Identify which cell holds the provided text, then report its (x, y) central coordinate. 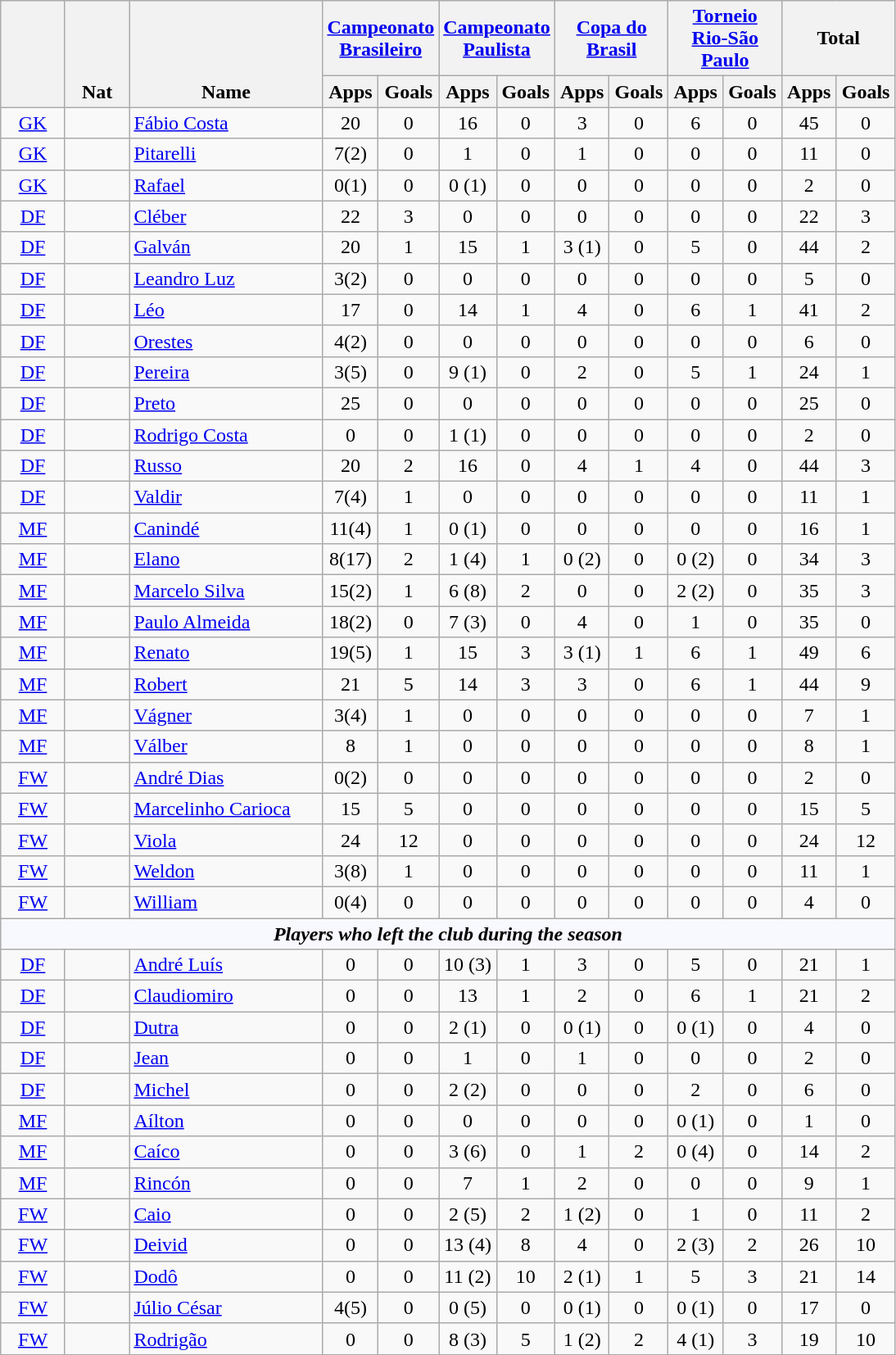
Orestes (226, 341)
Deivid (226, 1245)
Claudiomiro (226, 996)
Aílton (226, 1121)
3(4) (351, 715)
Pitarelli (226, 154)
William (226, 902)
André Dias (226, 777)
Nat (97, 54)
Rincón (226, 1183)
49 (809, 653)
Renato (226, 653)
Rafael (226, 185)
9 (1) (468, 372)
Fábio Costa (226, 123)
0 (5) (468, 1307)
Léo (226, 310)
Cléber (226, 216)
3(2) (351, 279)
Viola (226, 840)
André Luís (226, 965)
34 (809, 560)
3 (6) (468, 1152)
4(5) (351, 1307)
Campeonato Brasileiro (381, 39)
8(17) (351, 560)
Galván (226, 247)
10 (3) (468, 965)
8 (3) (468, 1339)
Campeonato Paulista (497, 39)
15(2) (351, 591)
Copa do Brasil (611, 39)
Valdir (226, 497)
Canindé (226, 528)
41 (809, 310)
7(2) (351, 154)
2 (5) (468, 1214)
1 (4) (468, 560)
Preto (226, 403)
Pereira (226, 372)
Torneio Rio-São Paulo (726, 39)
Marcelinho Carioca (226, 809)
19 (809, 1339)
18(2) (351, 622)
Caíco (226, 1152)
11 (2) (468, 1276)
45 (809, 123)
Robert (226, 684)
0(1) (351, 185)
Júlio César (226, 1307)
Weldon (226, 871)
Rodrigão (226, 1339)
3(5) (351, 372)
19(5) (351, 653)
Caio (226, 1214)
Vágner (226, 715)
Russo (226, 466)
Jean (226, 1058)
7(4) (351, 497)
0(4) (351, 902)
13 (468, 996)
0 (4) (696, 1152)
Michel (226, 1090)
Total (839, 39)
Paulo Almeida (226, 622)
4(2) (351, 341)
0(2) (351, 777)
1 (1) (468, 435)
6 (8) (468, 591)
11(4) (351, 528)
Name (226, 54)
Players who left the club during the season (448, 933)
4 (1) (696, 1339)
Marcelo Silva (226, 591)
Dutra (226, 1027)
26 (809, 1245)
13 (4) (468, 1245)
Leandro Luz (226, 279)
Válber (226, 746)
Rodrigo Costa (226, 435)
Elano (226, 560)
3(8) (351, 871)
Dodô (226, 1276)
2 (3) (696, 1245)
7 (3) (468, 622)
